Locate the cell with the specified text and output its [X, Y] center coordinate. 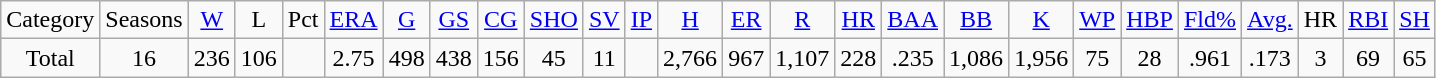
967 [746, 58]
Avg. [1270, 20]
IP [641, 20]
1,107 [802, 58]
W [212, 20]
.173 [1270, 58]
75 [1098, 58]
CG [500, 20]
Pct [303, 20]
1,086 [976, 58]
65 [1415, 58]
45 [554, 58]
Total [50, 58]
K [1042, 20]
156 [500, 58]
BAA [913, 20]
498 [406, 58]
2.75 [354, 58]
106 [258, 58]
11 [604, 58]
G [406, 20]
R [802, 20]
Fld% [1210, 20]
228 [858, 58]
28 [1150, 58]
ERA [354, 20]
3 [1320, 58]
ER [746, 20]
SHO [554, 20]
BB [976, 20]
HBP [1150, 20]
RBI [1368, 20]
L [258, 20]
.961 [1210, 58]
Seasons [144, 20]
H [690, 20]
GS [454, 20]
WP [1098, 20]
SH [1415, 20]
2,766 [690, 58]
1,956 [1042, 58]
Category [50, 20]
16 [144, 58]
69 [1368, 58]
SV [604, 20]
438 [454, 58]
.235 [913, 58]
236 [212, 58]
